Scan for the cell matching the given text and deliver its (X, Y) coordinate at center. 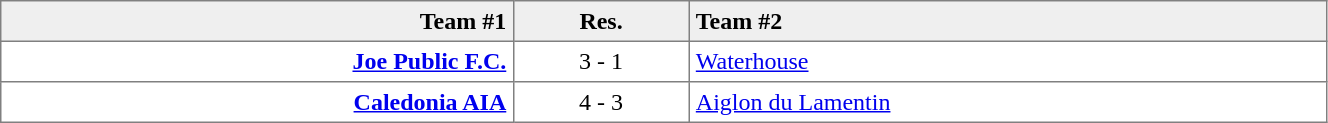
Waterhouse (1008, 61)
Res. (601, 21)
Caledonia AIA (257, 102)
Joe Public F.C. (257, 61)
Team #1 (257, 21)
3 - 1 (601, 61)
Aiglon du Lamentin (1008, 102)
4 - 3 (601, 102)
Team #2 (1008, 21)
